Provide the [X, Y] coordinate of the cell's center where the given text is located.  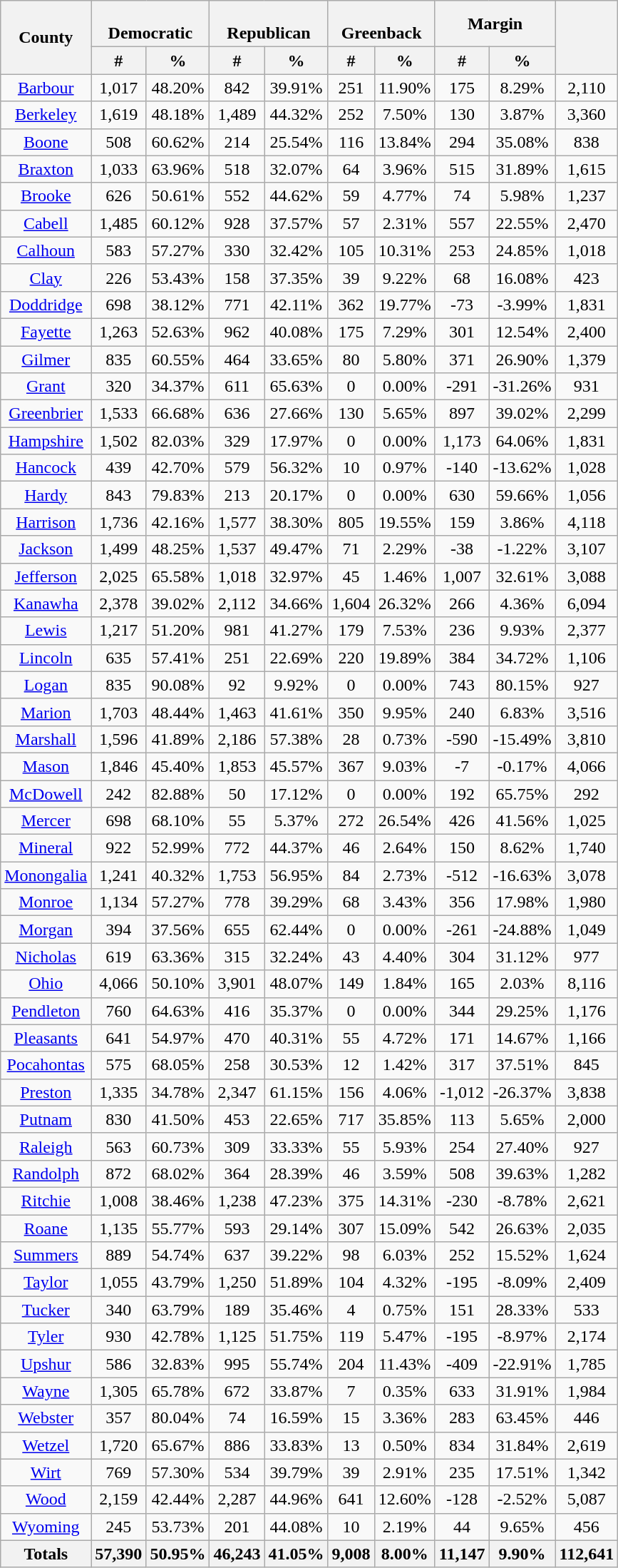
838 [587, 142]
309 [237, 1146]
Roane [46, 1228]
426 [462, 821]
-512 [462, 875]
116 [351, 142]
769 [118, 1472]
31.84% [522, 1445]
45 [351, 576]
71 [351, 549]
2,299 [587, 414]
1.46% [405, 576]
2,621 [587, 1201]
59 [351, 196]
-3.99% [522, 305]
2.03% [522, 984]
42.70% [178, 468]
54.97% [178, 1038]
52.99% [178, 848]
57.41% [178, 658]
51.20% [178, 631]
1,033 [118, 169]
619 [118, 957]
84 [351, 875]
357 [118, 1418]
2,470 [587, 223]
41.89% [178, 739]
1,028 [587, 468]
258 [237, 1065]
7.29% [405, 332]
Margin [495, 24]
5.93% [405, 1146]
42.44% [178, 1500]
563 [118, 1146]
24.85% [522, 250]
0.97% [405, 468]
Harrison [46, 522]
Wyoming [46, 1527]
19.89% [405, 658]
35.08% [522, 142]
64 [351, 169]
Monroe [46, 902]
9.22% [405, 278]
Jackson [46, 549]
778 [237, 902]
655 [237, 930]
1,379 [587, 359]
-1.22% [522, 549]
79.83% [178, 495]
2,025 [118, 576]
Upshur [46, 1364]
92 [237, 685]
38.12% [178, 305]
68.02% [178, 1174]
53.43% [178, 278]
201 [237, 1527]
329 [237, 441]
272 [351, 821]
7 [351, 1391]
39.63% [522, 1174]
1,537 [237, 549]
1,055 [118, 1283]
20.17% [297, 495]
42.78% [178, 1337]
17.97% [297, 441]
12 [351, 1065]
3,516 [587, 712]
4,118 [587, 522]
6.03% [405, 1256]
266 [462, 604]
Pendleton [46, 1011]
6,094 [587, 604]
-1,012 [462, 1092]
14.67% [522, 1038]
26.32% [405, 604]
51.75% [297, 1337]
Wetzel [46, 1445]
Pleasants [46, 1038]
843 [118, 495]
552 [237, 196]
2,409 [587, 1283]
236 [462, 631]
11,147 [462, 1554]
57 [351, 223]
Cabell [46, 223]
48.20% [178, 88]
26.90% [522, 359]
38.30% [297, 522]
304 [462, 957]
39.91% [297, 88]
8,116 [587, 984]
533 [587, 1310]
33.65% [297, 359]
149 [351, 984]
41.27% [297, 631]
29.14% [297, 1228]
320 [118, 387]
2,035 [587, 1228]
Marshall [46, 739]
760 [118, 1011]
11.43% [405, 1364]
226 [118, 278]
1,533 [118, 414]
50.95% [178, 1554]
112,641 [587, 1554]
928 [237, 223]
Berkeley [46, 115]
40.31% [297, 1038]
40.08% [297, 332]
515 [462, 169]
2,174 [587, 1337]
82.88% [178, 794]
104 [351, 1283]
47.23% [297, 1201]
2.91% [405, 1472]
5.37% [297, 821]
2.31% [405, 223]
33.83% [297, 1445]
68.10% [178, 821]
-128 [462, 1500]
80 [351, 359]
-7 [462, 766]
39.79% [297, 1472]
61.15% [297, 1092]
16.08% [522, 278]
4.36% [522, 604]
636 [237, 414]
3,838 [587, 1092]
4.32% [405, 1283]
-261 [462, 930]
1,703 [118, 712]
37.35% [297, 278]
1,008 [118, 1201]
2,619 [587, 1445]
Ritchie [46, 1201]
-230 [462, 1201]
384 [462, 658]
842 [237, 88]
2,347 [237, 1092]
356 [462, 902]
1,736 [118, 522]
29.25% [522, 1011]
44 [462, 1527]
66.68% [178, 414]
22.65% [297, 1119]
Raleigh [46, 1146]
534 [237, 1472]
3,107 [587, 549]
1,577 [237, 522]
65.78% [178, 1391]
-291 [462, 387]
35.46% [297, 1310]
Tyler [46, 1337]
845 [587, 1065]
25.54% [297, 142]
35.37% [297, 1011]
Totals [46, 1554]
470 [237, 1038]
68.05% [178, 1065]
17.98% [522, 902]
7.50% [405, 115]
0.75% [405, 1310]
1,502 [118, 441]
-16.63% [522, 875]
43 [351, 957]
2.19% [405, 1527]
13 [351, 1445]
Summers [46, 1256]
33.87% [297, 1391]
80.15% [522, 685]
42.16% [178, 522]
-590 [462, 739]
204 [351, 1364]
2,110 [587, 88]
-13.62% [522, 468]
159 [462, 522]
38.46% [178, 1201]
Hampshire [46, 441]
9.95% [405, 712]
Fayette [46, 332]
772 [237, 848]
37.57% [297, 223]
51.89% [297, 1283]
1,282 [587, 1174]
542 [462, 1228]
Hardy [46, 495]
Preston [46, 1092]
1,007 [462, 576]
0.73% [405, 739]
82.03% [178, 441]
1,615 [587, 169]
214 [237, 142]
County [46, 37]
57,390 [118, 1554]
60.62% [178, 142]
37.56% [178, 930]
37.51% [522, 1065]
19.55% [405, 522]
575 [118, 1065]
Randolph [46, 1174]
2,186 [237, 739]
1,238 [237, 1201]
59.66% [522, 495]
1,342 [587, 1472]
32.07% [297, 169]
8.00% [405, 1554]
41.05% [297, 1554]
1,720 [118, 1445]
0.35% [405, 1391]
235 [462, 1472]
Taylor [46, 1283]
240 [462, 712]
119 [351, 1337]
32.42% [297, 250]
62.44% [297, 930]
80.04% [178, 1418]
1,785 [587, 1364]
Monongalia [46, 875]
-31.26% [522, 387]
Braxton [46, 169]
9.65% [522, 1527]
151 [462, 1310]
6.83% [522, 712]
1,166 [587, 1038]
63.79% [178, 1310]
1,846 [118, 766]
1,049 [587, 930]
213 [237, 495]
65.58% [178, 576]
1,984 [587, 1391]
1,237 [587, 196]
17.12% [297, 794]
1,305 [118, 1391]
48.25% [178, 549]
307 [351, 1228]
301 [462, 332]
630 [462, 495]
27.40% [522, 1146]
394 [118, 930]
32.61% [522, 576]
283 [462, 1418]
930 [118, 1337]
13.84% [405, 142]
55.74% [297, 1364]
3.96% [405, 169]
2,159 [118, 1500]
1,263 [118, 332]
14.31% [405, 1201]
340 [118, 1310]
1,853 [237, 766]
242 [118, 794]
165 [462, 984]
30.53% [297, 1065]
32.24% [297, 957]
9.93% [522, 631]
-38 [462, 549]
12.60% [405, 1500]
192 [462, 794]
5.80% [405, 359]
44.96% [297, 1500]
2.29% [405, 549]
15.09% [405, 1228]
41.56% [522, 821]
2,000 [587, 1119]
Tucker [46, 1310]
56.95% [297, 875]
3,088 [587, 576]
22.69% [297, 658]
26.54% [405, 821]
1,176 [587, 1011]
17.51% [522, 1472]
743 [462, 685]
2,378 [118, 604]
317 [462, 1065]
2.64% [405, 848]
35.85% [405, 1119]
-24.88% [522, 930]
3,360 [587, 115]
1,624 [587, 1256]
8.62% [522, 848]
Putnam [46, 1119]
50.10% [178, 984]
Mineral [46, 848]
253 [462, 250]
39.29% [297, 902]
Brooke [46, 196]
3.59% [405, 1174]
-140 [462, 468]
46,243 [237, 1554]
1,173 [462, 441]
64.06% [522, 441]
15.52% [522, 1256]
364 [237, 1174]
60.12% [178, 223]
Gilmer [46, 359]
995 [237, 1364]
44.37% [297, 848]
1,250 [237, 1283]
44.62% [297, 196]
16.59% [297, 1418]
423 [587, 278]
1,134 [118, 902]
886 [237, 1445]
1,753 [237, 875]
5.47% [405, 1337]
Morgan [46, 930]
-26.37% [522, 1092]
2,112 [237, 604]
5,087 [587, 1500]
9.90% [522, 1554]
1,499 [118, 549]
1.84% [405, 984]
1,217 [118, 631]
28.33% [522, 1310]
245 [118, 1527]
41.50% [178, 1119]
-0.17% [522, 766]
53.73% [178, 1527]
Webster [46, 1418]
4.77% [405, 196]
897 [462, 414]
Barbour [46, 88]
3.86% [522, 522]
28 [351, 739]
9.92% [297, 685]
464 [237, 359]
34.66% [297, 604]
3.36% [405, 1418]
McDowell [46, 794]
344 [462, 1011]
294 [462, 142]
962 [237, 332]
9.03% [405, 766]
1,106 [587, 658]
416 [237, 1011]
3.43% [405, 902]
2,377 [587, 631]
49.47% [297, 549]
44.32% [297, 115]
1,596 [118, 739]
34.37% [178, 387]
557 [462, 223]
-2.52% [522, 1500]
Ohio [46, 984]
350 [351, 712]
1,463 [237, 712]
179 [351, 631]
4 [351, 1310]
-22.91% [522, 1364]
446 [587, 1418]
Boone [46, 142]
Hancock [46, 468]
834 [462, 1445]
2.73% [405, 875]
220 [351, 658]
Marion [46, 712]
32.83% [178, 1364]
40.32% [178, 875]
1,489 [237, 115]
43.79% [178, 1283]
3,078 [587, 875]
4.06% [405, 1092]
10.31% [405, 250]
315 [237, 957]
593 [237, 1228]
371 [462, 359]
872 [118, 1174]
771 [237, 305]
Lincoln [46, 658]
156 [351, 1092]
981 [237, 631]
105 [351, 250]
34.78% [178, 1092]
367 [351, 766]
637 [237, 1256]
Clay [46, 278]
1,485 [118, 223]
Kanawha [46, 604]
1,025 [587, 821]
889 [118, 1256]
-8.09% [522, 1283]
583 [118, 250]
63.36% [178, 957]
32.97% [297, 576]
31.89% [522, 169]
1,604 [351, 604]
805 [351, 522]
60.55% [178, 359]
1,241 [118, 875]
158 [237, 278]
57.38% [297, 739]
56.32% [297, 468]
439 [118, 468]
31.12% [522, 957]
292 [587, 794]
456 [587, 1527]
48.18% [178, 115]
1,335 [118, 1092]
Greenback [381, 24]
0.50% [405, 1445]
Greenbrier [46, 414]
518 [237, 169]
717 [351, 1119]
48.07% [297, 984]
90.08% [178, 685]
45.40% [178, 766]
Nicholas [46, 957]
931 [587, 387]
Mercer [46, 821]
1,980 [587, 902]
586 [118, 1364]
50 [237, 794]
-8.78% [522, 1201]
453 [237, 1119]
254 [462, 1146]
1,017 [118, 88]
7.53% [405, 631]
3,810 [587, 739]
633 [462, 1391]
19.77% [405, 305]
Mason [46, 766]
63.45% [522, 1418]
Wood [46, 1500]
113 [462, 1119]
330 [237, 250]
626 [118, 196]
2,400 [587, 332]
1,740 [587, 848]
Republican [269, 24]
22.55% [522, 223]
65.75% [522, 794]
63.96% [178, 169]
50.61% [178, 196]
171 [462, 1038]
98 [351, 1256]
579 [237, 468]
Grant [46, 387]
1,619 [118, 115]
977 [587, 957]
Logan [46, 685]
44.08% [297, 1527]
Doddridge [46, 305]
41.61% [297, 712]
Lewis [46, 631]
55.77% [178, 1228]
26.63% [522, 1228]
57.30% [178, 1472]
Calhoun [46, 250]
362 [351, 305]
-15.49% [522, 739]
-8.97% [522, 1337]
12.54% [522, 332]
-409 [462, 1364]
150 [462, 848]
48.44% [178, 712]
672 [237, 1391]
9,008 [351, 1554]
375 [351, 1201]
8.29% [522, 88]
27.66% [297, 414]
611 [237, 387]
2,287 [237, 1500]
Wayne [46, 1391]
830 [118, 1119]
64.63% [178, 1011]
39.22% [297, 1256]
635 [118, 658]
65.63% [297, 387]
Democratic [150, 24]
922 [118, 848]
5.98% [522, 196]
60.73% [178, 1146]
4.40% [405, 957]
4.72% [405, 1038]
11.90% [405, 88]
3,901 [237, 984]
52.63% [178, 332]
28.39% [297, 1174]
65.67% [178, 1445]
Jefferson [46, 576]
31.91% [522, 1391]
54.74% [178, 1256]
1,135 [118, 1228]
1.42% [405, 1065]
-73 [462, 305]
45.57% [297, 766]
15 [351, 1418]
1,056 [587, 495]
33.33% [297, 1146]
189 [237, 1310]
Pocahontas [46, 1065]
42.11% [297, 305]
1,125 [237, 1337]
Wirt [46, 1472]
3.87% [522, 115]
34.72% [522, 658]
